Return (x, y) of the center of cell containing provided text 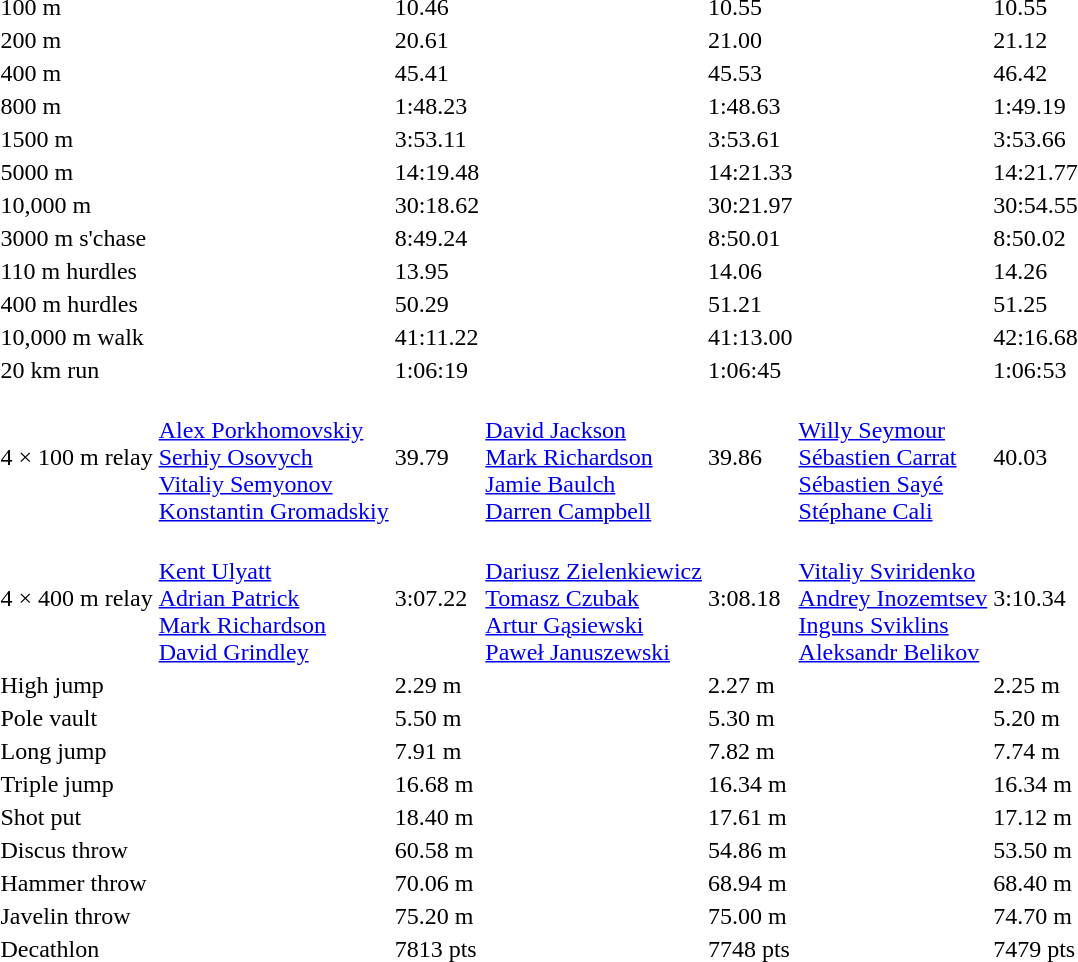
75.20 m (437, 916)
41:11.22 (437, 337)
41:13.00 (750, 337)
60.58 m (437, 850)
7.91 m (437, 751)
1:48.23 (437, 106)
16.34 m (750, 784)
8:49.24 (437, 238)
1:48.63 (750, 106)
54.86 m (750, 850)
3:08.18 (750, 598)
8:50.01 (750, 238)
3:07.22 (437, 598)
50.29 (437, 304)
14.06 (750, 271)
18.40 m (437, 817)
17.61 m (750, 817)
7.82 m (750, 751)
51.21 (750, 304)
Kent UlyattAdrian PatrickMark RichardsonDavid Grindley (274, 598)
Dariusz ZielenkiewiczTomasz CzubakArtur GąsiewskiPaweł Januszewski (594, 598)
45.53 (750, 73)
1:06:19 (437, 370)
75.00 m (750, 916)
21.00 (750, 40)
20.61 (437, 40)
30:21.97 (750, 205)
3:53.61 (750, 139)
2.27 m (750, 685)
Willy SeymourSébastien CarratSébastien SayéStéphane Cali (893, 457)
14:19.48 (437, 172)
68.94 m (750, 883)
16.68 m (437, 784)
Alex PorkhomovskiySerhiy OsovychVitaliy SemyonovKonstantin Gromadskiy (274, 457)
5.30 m (750, 718)
13.95 (437, 271)
2.29 m (437, 685)
30:18.62 (437, 205)
Vitaliy SviridenkoAndrey InozemtsevInguns SviklinsAleksandr Belikov (893, 598)
39.86 (750, 457)
39.79 (437, 457)
5.50 m (437, 718)
3:53.11 (437, 139)
14:21.33 (750, 172)
1:06:45 (750, 370)
45.41 (437, 73)
70.06 m (437, 883)
David JacksonMark RichardsonJamie BaulchDarren Campbell (594, 457)
